Capture the cell that displays the provided text and extract its [x, y] central coordinate. 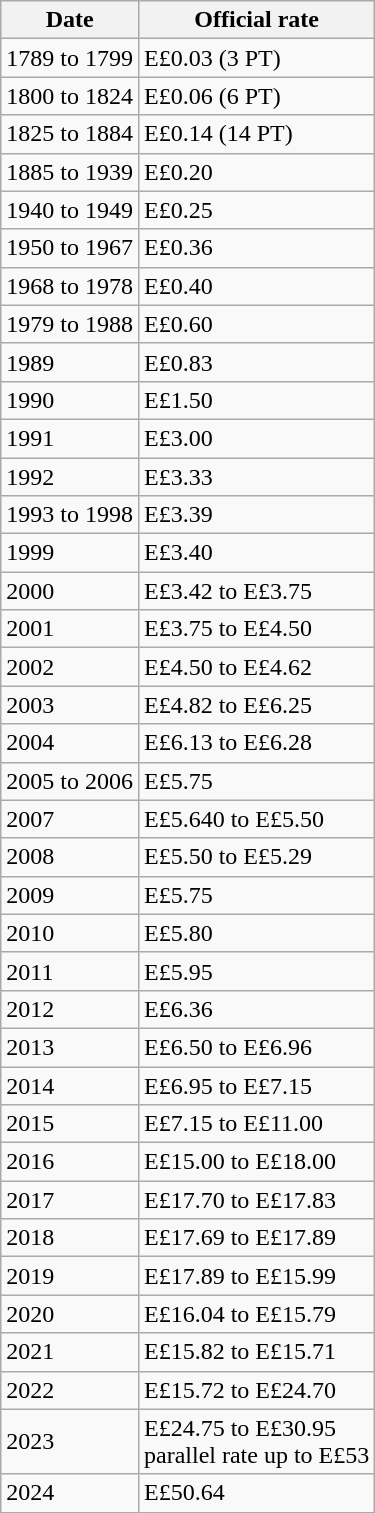
1993 to 1998 [70, 515]
2014 [70, 1085]
E£0.14 (14 PT) [256, 134]
2012 [70, 1009]
E£0.25 [256, 210]
2016 [70, 1162]
E£3.39 [256, 515]
1990 [70, 400]
E£0.06 (6 PT) [256, 96]
E£3.40 [256, 553]
E£17.70 to E£17.83 [256, 1200]
E£6.13 to E£6.28 [256, 743]
E£4.50 to E£4.62 [256, 667]
2003 [70, 705]
1992 [70, 477]
E£0.60 [256, 324]
E£15.82 to E£15.71 [256, 1352]
2005 to 2006 [70, 781]
E£5.640 to E£5.50 [256, 819]
E£15.00 to E£18.00 [256, 1162]
2023 [70, 1442]
2000 [70, 591]
2008 [70, 857]
1989 [70, 362]
2018 [70, 1238]
2019 [70, 1276]
E£3.00 [256, 438]
E£6.36 [256, 1009]
1885 to 1939 [70, 172]
E£1.50 [256, 400]
2004 [70, 743]
E£6.50 to E£6.96 [256, 1047]
2021 [70, 1352]
E£5.50 to E£5.29 [256, 857]
2010 [70, 933]
1940 to 1949 [70, 210]
1800 to 1824 [70, 96]
2002 [70, 667]
2024 [70, 1493]
E£15.72 to E£24.70 [256, 1390]
1991 [70, 438]
E£50.64 [256, 1493]
1825 to 1884 [70, 134]
E£0.83 [256, 362]
E£3.75 to E£4.50 [256, 629]
Date [70, 20]
E£4.82 to E£6.25 [256, 705]
2009 [70, 895]
E£6.95 to E£7.15 [256, 1085]
E£24.75 to E£30.95parallel rate up to E£53 [256, 1442]
E£7.15 to E£11.00 [256, 1124]
1968 to 1978 [70, 286]
1789 to 1799 [70, 58]
1950 to 1967 [70, 248]
2001 [70, 629]
2020 [70, 1314]
Official rate [256, 20]
E£17.89 to E£15.99 [256, 1276]
2017 [70, 1200]
E£5.95 [256, 971]
E£3.33 [256, 477]
2007 [70, 819]
2015 [70, 1124]
E£17.69 to E£17.89 [256, 1238]
E£0.03 (3 PT) [256, 58]
E£16.04 to E£15.79 [256, 1314]
E£3.42 to E£3.75 [256, 591]
1979 to 1988 [70, 324]
1999 [70, 553]
2013 [70, 1047]
2022 [70, 1390]
E£0.40 [256, 286]
E£0.20 [256, 172]
E£0.36 [256, 248]
2011 [70, 971]
E£5.80 [256, 933]
